Detect which cell encompasses the target text, then output its [X, Y] center coordinate. 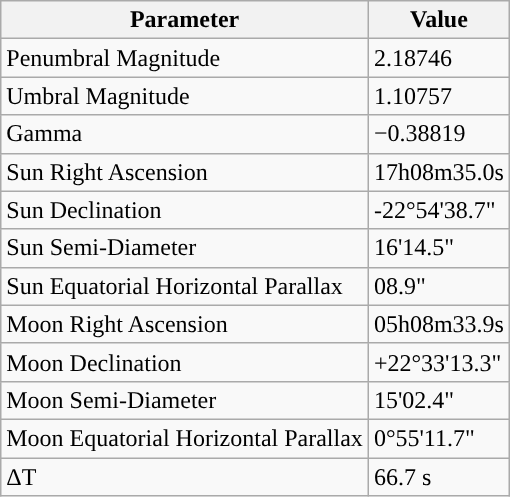
Sun Right Ascension [185, 172]
Value [438, 20]
Gamma [185, 134]
16'14.5" [438, 248]
-22°54'38.7" [438, 210]
Sun Semi-Diameter [185, 248]
66.7 s [438, 477]
Moon Equatorial Horizontal Parallax [185, 438]
17h08m35.0s [438, 172]
Penumbral Magnitude [185, 58]
Sun Equatorial Horizontal Parallax [185, 286]
Moon Semi-Diameter [185, 400]
Sun Declination [185, 210]
Umbral Magnitude [185, 96]
ΔT [185, 477]
0°55'11.7" [438, 438]
05h08m33.9s [438, 324]
15'02.4" [438, 400]
1.10757 [438, 96]
+22°33'13.3" [438, 362]
Parameter [185, 20]
−0.38819 [438, 134]
2.18746 [438, 58]
Moon Right Ascension [185, 324]
08.9" [438, 286]
Moon Declination [185, 362]
